For the text-containing cell, return its midpoint in (x, y) coordinate format. 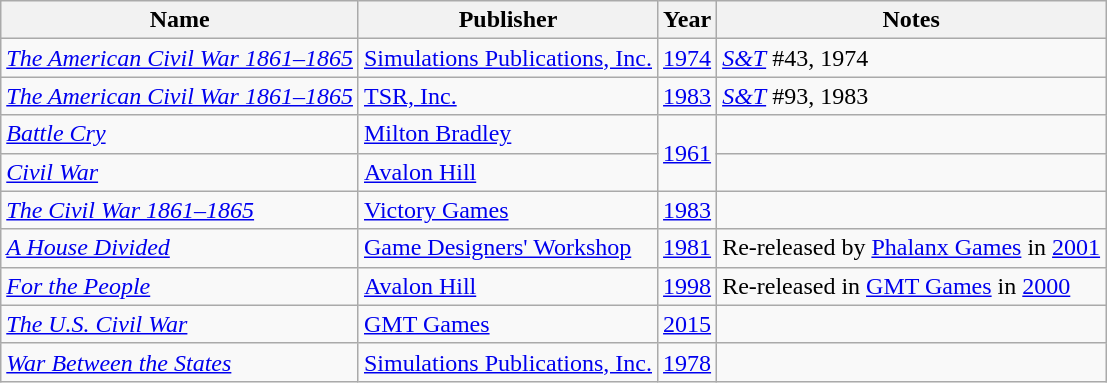
Name (180, 20)
The Civil War 1861–1865 (180, 210)
Battle Cry (180, 134)
Milton Bradley (508, 134)
1961 (688, 153)
Year (688, 20)
The U.S. Civil War (180, 324)
Victory Games (508, 210)
S&T #43, 1974 (912, 58)
Civil War (180, 172)
Re-released in GMT Games in 2000 (912, 286)
S&T #93, 1983 (912, 96)
1998 (688, 286)
For the People (180, 286)
GMT Games (508, 324)
War Between the States (180, 362)
1978 (688, 362)
Notes (912, 20)
Game Designers' Workshop (508, 248)
1981 (688, 248)
A House Divided (180, 248)
2015 (688, 324)
Re-released by Phalanx Games in 2001 (912, 248)
1974 (688, 58)
Publisher (508, 20)
TSR, Inc. (508, 96)
